Detect which cell encompasses the target text, then output its [X, Y] center coordinate. 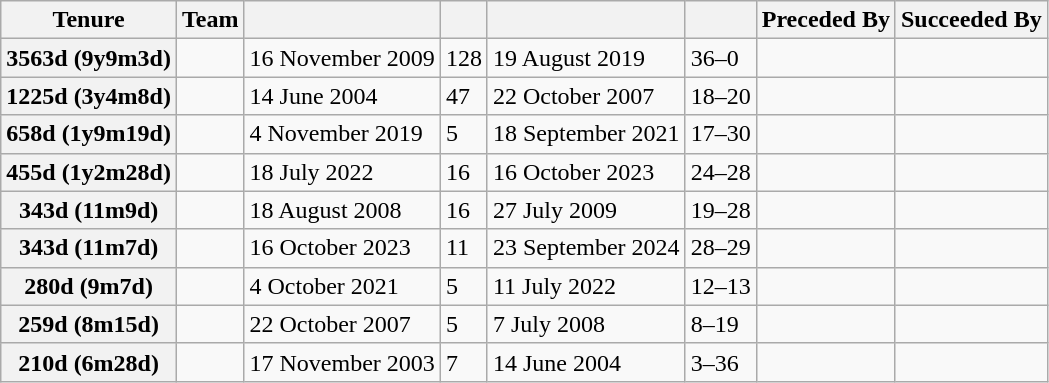
Tenure [89, 20]
19–28 [720, 210]
7 July 2008 [586, 324]
11 [464, 248]
24–28 [720, 172]
3–36 [720, 362]
11 July 2022 [586, 286]
16 November 2009 [342, 58]
23 September 2024 [586, 248]
343d (11m9d) [89, 210]
17 November 2003 [342, 362]
343d (11m7d) [89, 248]
259d (8m15d) [89, 324]
18–20 [720, 96]
1225d (3y4m8d) [89, 96]
19 August 2019 [586, 58]
36–0 [720, 58]
280d (9m7d) [89, 286]
28–29 [720, 248]
18 August 2008 [342, 210]
17–30 [720, 134]
47 [464, 96]
455d (1y2m28d) [89, 172]
12–13 [720, 286]
4 November 2019 [342, 134]
18 September 2021 [586, 134]
210d (6m28d) [89, 362]
27 July 2009 [586, 210]
Team [210, 20]
Preceded By [826, 20]
7 [464, 362]
18 July 2022 [342, 172]
8–19 [720, 324]
4 October 2021 [342, 286]
128 [464, 58]
Succeeded By [971, 20]
658d (1y9m19d) [89, 134]
3563d (9y9m3d) [89, 58]
